Search for the cell housing the specified text and yield its [X, Y] center coordinate. 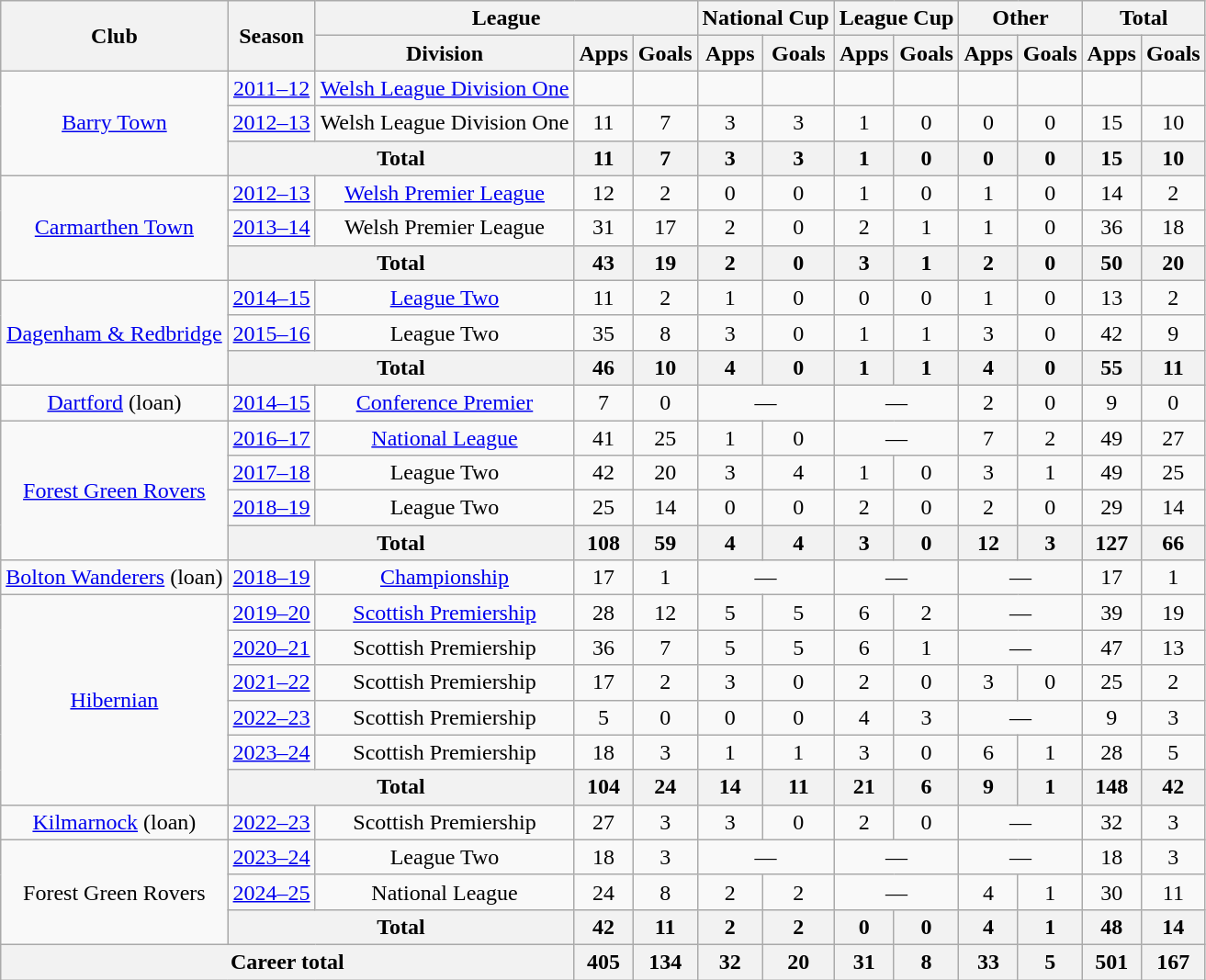
National Cup [766, 18]
2019–20 [272, 613]
59 [665, 543]
501 [1111, 962]
134 [665, 962]
43 [603, 263]
2016–17 [272, 438]
Conference Premier [445, 402]
2011–12 [272, 88]
Dagenham & Redbridge [114, 332]
46 [603, 367]
Barry Town [114, 123]
2021–22 [272, 682]
Club [114, 36]
33 [988, 962]
Kilmarnock (loan) [114, 822]
Dartford (loan) [114, 402]
48 [1111, 927]
66 [1173, 543]
127 [1111, 543]
47 [1111, 648]
39 [1111, 613]
Season [272, 36]
405 [603, 962]
50 [1111, 263]
Other [1020, 18]
Career total [287, 962]
League [506, 18]
Division [445, 53]
167 [1173, 962]
2015–16 [272, 332]
21 [863, 787]
29 [1111, 508]
League Cup [896, 18]
30 [1111, 892]
148 [1111, 787]
Carmarthen Town [114, 228]
104 [603, 787]
Bolton Wanderers (loan) [114, 578]
55 [1111, 367]
35 [603, 332]
41 [603, 438]
2017–18 [272, 473]
2024–25 [272, 892]
2013–14 [272, 228]
2020–21 [272, 648]
Championship [445, 578]
Hibernian [114, 700]
108 [603, 543]
